Provide the (X, Y) coordinate of the cell's center where the given text is located.  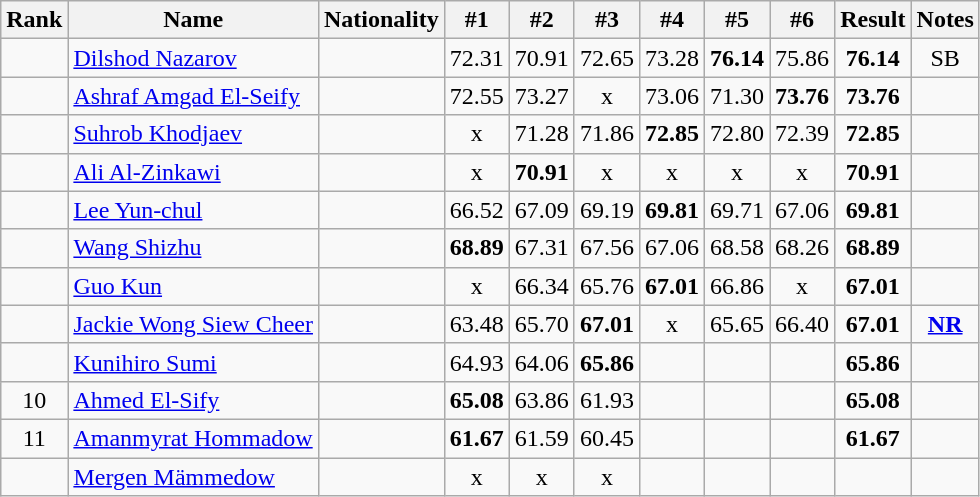
Amanmyrat Hommadow (194, 438)
73.27 (542, 96)
72.39 (802, 134)
75.86 (802, 58)
Name (194, 20)
SB (945, 58)
65.76 (606, 286)
64.93 (476, 362)
#4 (672, 20)
66.52 (476, 210)
65.65 (736, 324)
Result (873, 20)
69.71 (736, 210)
72.31 (476, 58)
10 (34, 400)
71.30 (736, 96)
68.58 (736, 248)
72.80 (736, 134)
72.65 (606, 58)
Kunihiro Sumi (194, 362)
11 (34, 438)
Guo Kun (194, 286)
#2 (542, 20)
#3 (606, 20)
#1 (476, 20)
68.26 (802, 248)
Rank (34, 20)
66.40 (802, 324)
71.28 (542, 134)
#6 (802, 20)
67.09 (542, 210)
73.06 (672, 96)
Ali Al-Zinkawi (194, 172)
NR (945, 324)
Notes (945, 20)
71.86 (606, 134)
Dilshod Nazarov (194, 58)
67.31 (542, 248)
69.19 (606, 210)
Wang Shizhu (194, 248)
Ahmed El-Sify (194, 400)
66.86 (736, 286)
Jackie Wong Siew Cheer (194, 324)
Suhrob Khodjaev (194, 134)
Mergen Mämmedow (194, 477)
#5 (736, 20)
Lee Yun-chul (194, 210)
67.56 (606, 248)
66.34 (542, 286)
63.86 (542, 400)
73.28 (672, 58)
63.48 (476, 324)
61.93 (606, 400)
Ashraf Amgad El-Seify (194, 96)
61.59 (542, 438)
64.06 (542, 362)
60.45 (606, 438)
Nationality (381, 20)
65.70 (542, 324)
72.55 (476, 96)
